Find where the given text appears and provide that cell's center as [X, Y] coordinate. 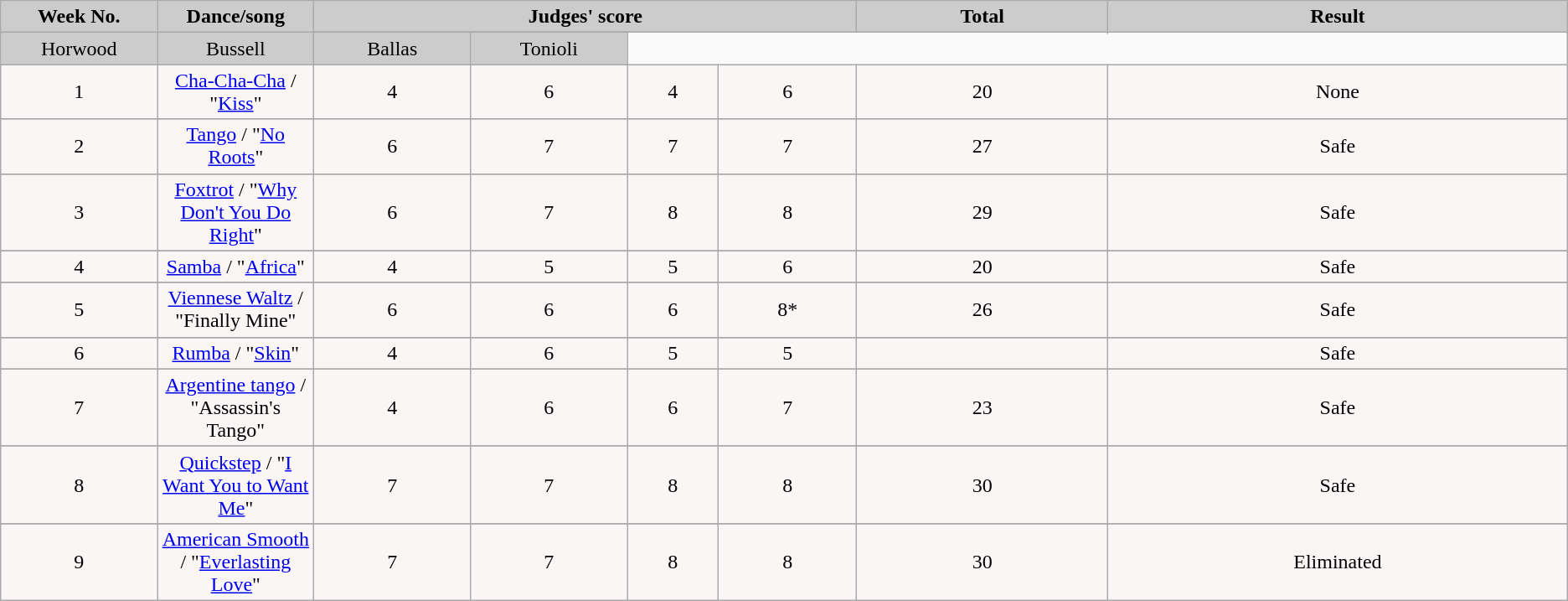
29 [983, 212]
None [1338, 92]
1 [79, 92]
Dance/song [236, 17]
Rumba / "Skin" [236, 353]
Quickstep / "I Want You to Want Me" [236, 484]
Foxtrot / "Why Don't You Do Right" [236, 212]
American Smooth / "Everlasting Love" [236, 562]
2 [79, 146]
Tango / "No Roots" [236, 146]
Result [1338, 17]
3 [79, 212]
Bussell [236, 49]
Viennese Waltz / "Finally Mine" [236, 310]
Eliminated [1338, 562]
Tonioli [549, 49]
Week No. [79, 17]
9 [79, 562]
Cha-Cha-Cha / "Kiss" [236, 92]
23 [983, 407]
27 [983, 146]
Total [983, 17]
8* [787, 310]
Argentine tango / "Assassin's Tango" [236, 407]
Judges' score [585, 17]
Horwood [79, 49]
Samba / "Africa" [236, 267]
26 [983, 310]
Ballas [392, 49]
